Locate the cell with the specified text and output its (X, Y) center coordinate. 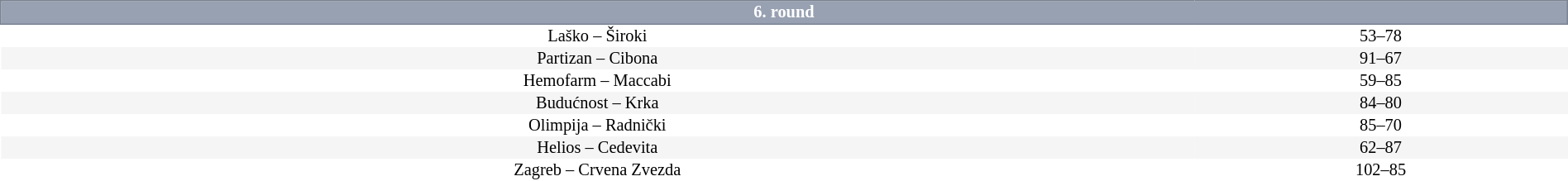
Olimpija – Radnički (597, 126)
62–87 (1381, 147)
Partizan – Cibona (597, 58)
59–85 (1381, 81)
Helios – Cedevita (597, 147)
Hemofarm – Maccabi (597, 81)
6. round (784, 12)
85–70 (1381, 126)
Zagreb – Crvena Zvezda (597, 170)
91–67 (1381, 58)
84–80 (1381, 102)
102–85 (1381, 170)
Budućnost – Krka (597, 102)
Laško – Široki (597, 36)
53–78 (1381, 36)
